Scan for the cell matching the given text and deliver its [X, Y] coordinate at center. 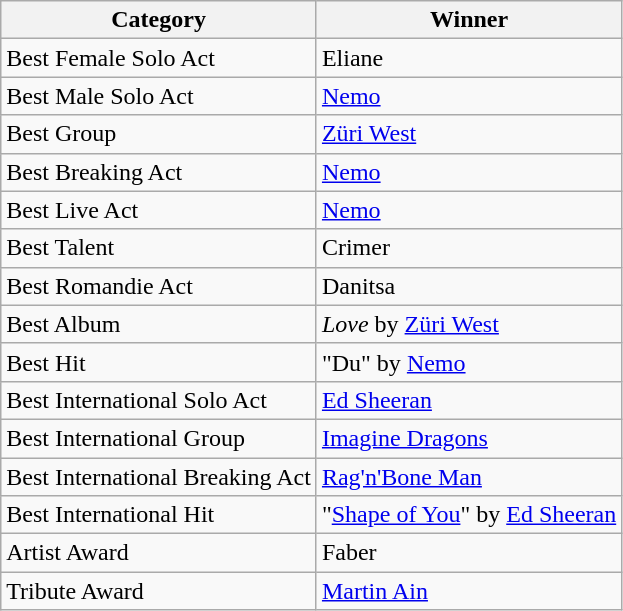
Tribute Award [159, 591]
Love by Züri West [468, 324]
Best Group [159, 134]
Ed Sheeran [468, 400]
Best Live Act [159, 210]
"Du" by Nemo [468, 362]
Rag'n'Bone Man [468, 477]
Best Breaking Act [159, 172]
Best International Solo Act [159, 400]
Züri West [468, 134]
Best Male Solo Act [159, 96]
Best Female Solo Act [159, 58]
Crimer [468, 248]
Winner [468, 20]
Artist Award [159, 553]
Faber [468, 553]
Best International Hit [159, 515]
"Shape of You" by Ed Sheeran [468, 515]
Best Album [159, 324]
Best Talent [159, 248]
Best Hit [159, 362]
Danitsa [468, 286]
Best Romandie Act [159, 286]
Best International Breaking Act [159, 477]
Eliane [468, 58]
Best International Group [159, 438]
Category [159, 20]
Martin Ain [468, 591]
Imagine Dragons [468, 438]
